Return the [X, Y] coordinate for the center point of the cell that contains the specified text.  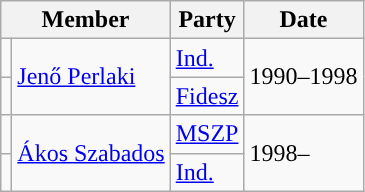
Fidesz [207, 96]
1990–1998 [304, 77]
MSZP [207, 134]
Member [86, 20]
Jenő Perlaki [91, 77]
Party [207, 20]
1998– [304, 153]
Date [304, 20]
Ákos Szabados [91, 153]
